Identify which cell holds the provided text, then report its (X, Y) central coordinate. 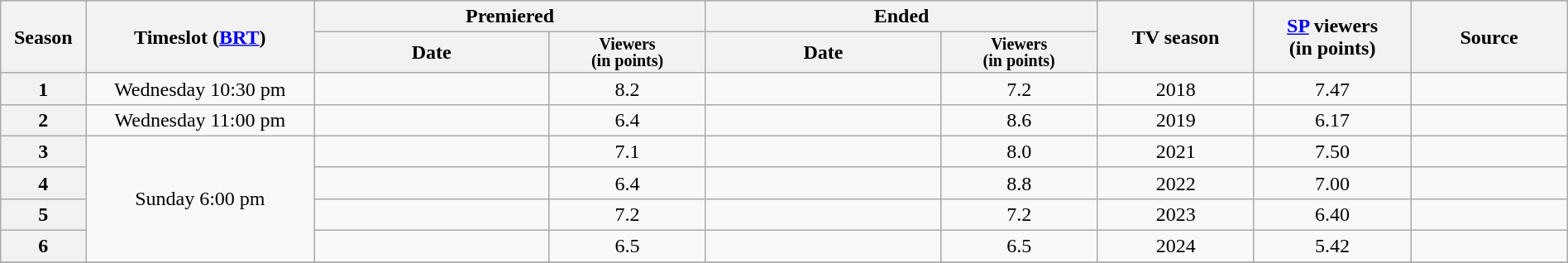
2024 (1176, 246)
7.50 (1331, 151)
2022 (1176, 183)
8.2 (627, 88)
8.8 (1019, 183)
7.00 (1331, 183)
Timeslot (BRT) (200, 37)
8.6 (1019, 120)
2018 (1176, 88)
2019 (1176, 120)
2 (43, 120)
2023 (1176, 215)
Wednesday 10:30 pm (200, 88)
7.1 (627, 151)
3 (43, 151)
1 (43, 88)
Ended (901, 17)
2021 (1176, 151)
8.0 (1019, 151)
Season (43, 37)
4 (43, 183)
SP viewers(in points) (1331, 37)
TV season (1176, 37)
Wednesday 11:00 pm (200, 120)
Premiered (510, 17)
7.47 (1331, 88)
6.17 (1331, 120)
Source (1489, 37)
5 (43, 215)
5.42 (1331, 246)
Sunday 6:00 pm (200, 198)
6 (43, 246)
6.40 (1331, 215)
